Provide the [X, Y] coordinate of the cell's center where the given text is located.  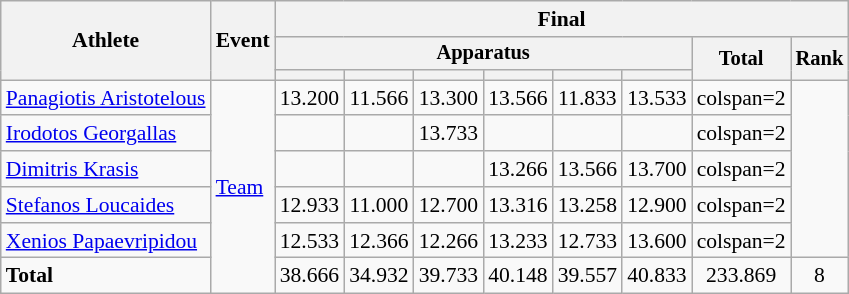
12.700 [448, 205]
12.266 [448, 241]
13.533 [656, 98]
40.148 [518, 276]
13.733 [448, 134]
Irodotos Georgallas [106, 134]
11.566 [378, 98]
13.200 [310, 98]
13.316 [518, 205]
38.666 [310, 276]
Panagiotis Aristotelous [106, 98]
12.933 [310, 205]
13.600 [656, 241]
11.833 [588, 98]
12.533 [310, 241]
40.833 [656, 276]
Team [243, 187]
Apparatus [484, 54]
13.258 [588, 205]
12.900 [656, 205]
13.700 [656, 169]
34.932 [378, 276]
8 [820, 276]
12.366 [378, 241]
Stefanos Loucaides [106, 205]
Event [243, 40]
12.733 [588, 241]
Rank [820, 58]
13.233 [518, 241]
13.300 [448, 98]
13.266 [518, 169]
Athlete [106, 40]
11.000 [378, 205]
Dimitris Krasis [106, 169]
Xenios Papaevripidou [106, 241]
Final [562, 19]
233.869 [742, 276]
39.557 [588, 276]
39.733 [448, 276]
